Pinpoint the cell where the given text exists, returning its [X, Y] midpoint coordinate. 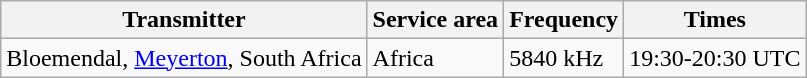
Bloemendal, Meyerton, South Africa [184, 58]
Frequency [564, 20]
5840 kHz [564, 58]
19:30-20:30 UTC [715, 58]
Transmitter [184, 20]
Africa [436, 58]
Service area [436, 20]
Times [715, 20]
